Output the [X, Y] coordinate of the center of the cell containing the given text.  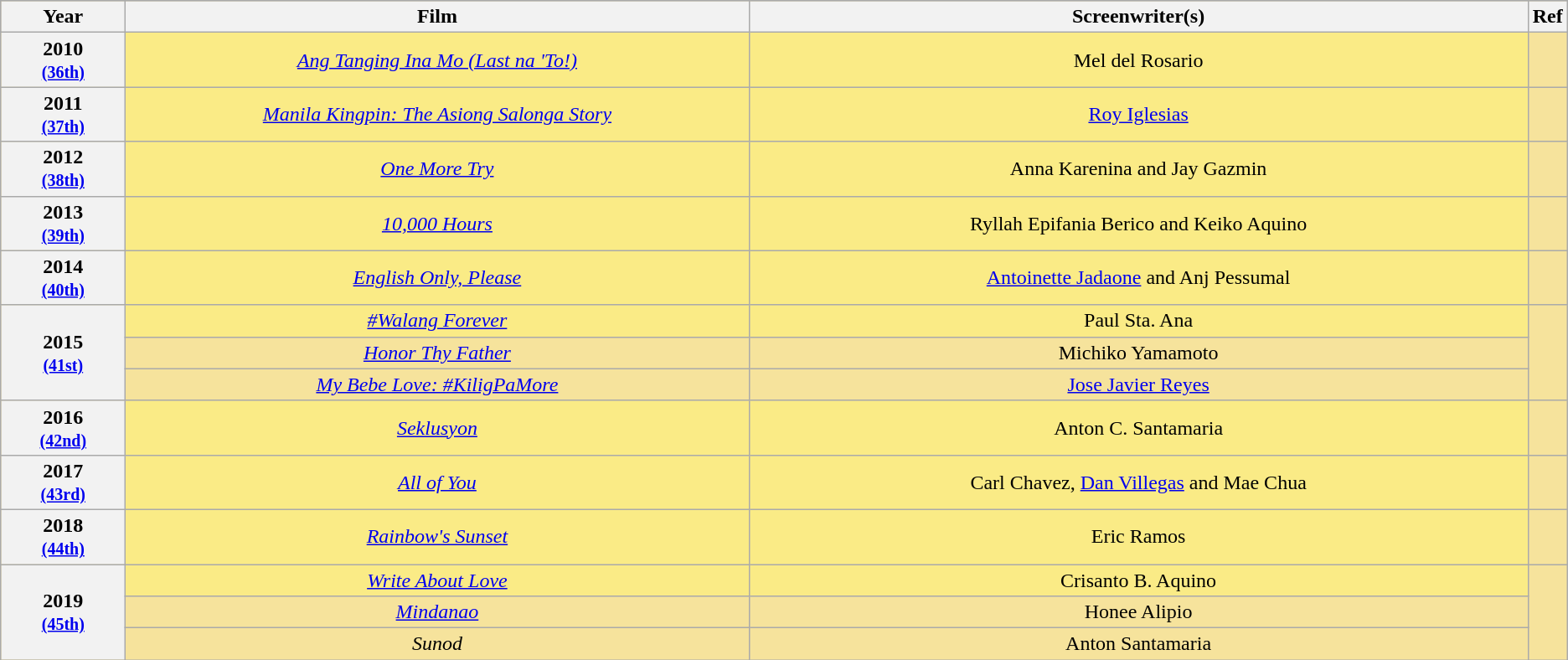
English Only, Please [437, 278]
Honee Alipio [1138, 612]
Ang Tanging Ina Mo (Last na 'To!) [437, 60]
Year [64, 17]
2011 (37th) [64, 114]
Write About Love [437, 580]
Film [437, 17]
Mel del Rosario [1138, 60]
Sunod [437, 644]
Mindanao [437, 612]
Roy Iglesias [1138, 114]
Screenwriter(s) [1138, 17]
Carl Chavez, Dan Villegas and Mae Chua [1138, 482]
Rainbow's Sunset [437, 536]
Seklusyon [437, 427]
#Walang Forever [437, 321]
Ryllah Epifania Berico and Keiko Aquino [1138, 223]
Eric Ramos [1138, 536]
Anna Karenina and Jay Gazmin [1138, 169]
10,000 Hours [437, 223]
2014 (40th) [64, 278]
2013 (39th) [64, 223]
My Bebe Love: #KiligPaMore [437, 384]
Paul Sta. Ana [1138, 321]
2012 (38th) [64, 169]
Michiko Yamamoto [1138, 353]
One More Try [437, 169]
Crisanto B. Aquino [1138, 580]
2010 (36th) [64, 60]
Honor Thy Father [437, 353]
Ref [1548, 17]
Jose Javier Reyes [1138, 384]
Antoinette Jadaone and Anj Pessumal [1138, 278]
Anton C. Santamaria [1138, 427]
2015 (41st) [64, 353]
2016 (42nd) [64, 427]
Anton Santamaria [1138, 644]
2018 (44th) [64, 536]
2019 (45th) [64, 612]
Manila Kingpin: The Asiong Salonga Story [437, 114]
2017 (43rd) [64, 482]
All of You [437, 482]
